Capture the cell that displays the provided text and extract its (X, Y) central coordinate. 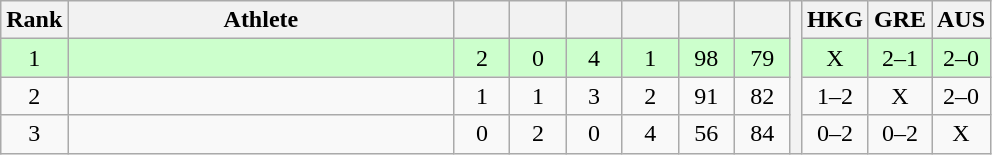
56 (706, 134)
84 (762, 134)
GRE (900, 20)
2–1 (900, 58)
91 (706, 96)
Rank (34, 20)
AUS (962, 20)
98 (706, 58)
1–2 (834, 96)
79 (762, 58)
82 (762, 96)
Athlete (261, 20)
HKG (834, 20)
